Pinpoint the cell where the given text exists, returning its (X, Y) midpoint coordinate. 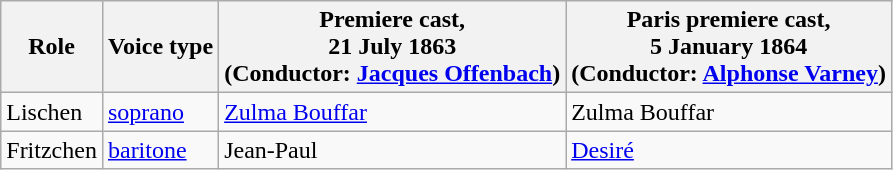
Fritzchen (52, 150)
baritone (160, 150)
Jean-Paul (392, 150)
soprano (160, 112)
Voice type (160, 47)
Premiere cast, 21 July 1863(Conductor: Jacques Offenbach) (392, 47)
Role (52, 47)
Paris premiere cast, 5 January 1864(Conductor: Alphonse Varney) (729, 47)
Desiré (729, 150)
Lischen (52, 112)
